Pinpoint the cell where the given text exists, returning its [x, y] midpoint coordinate. 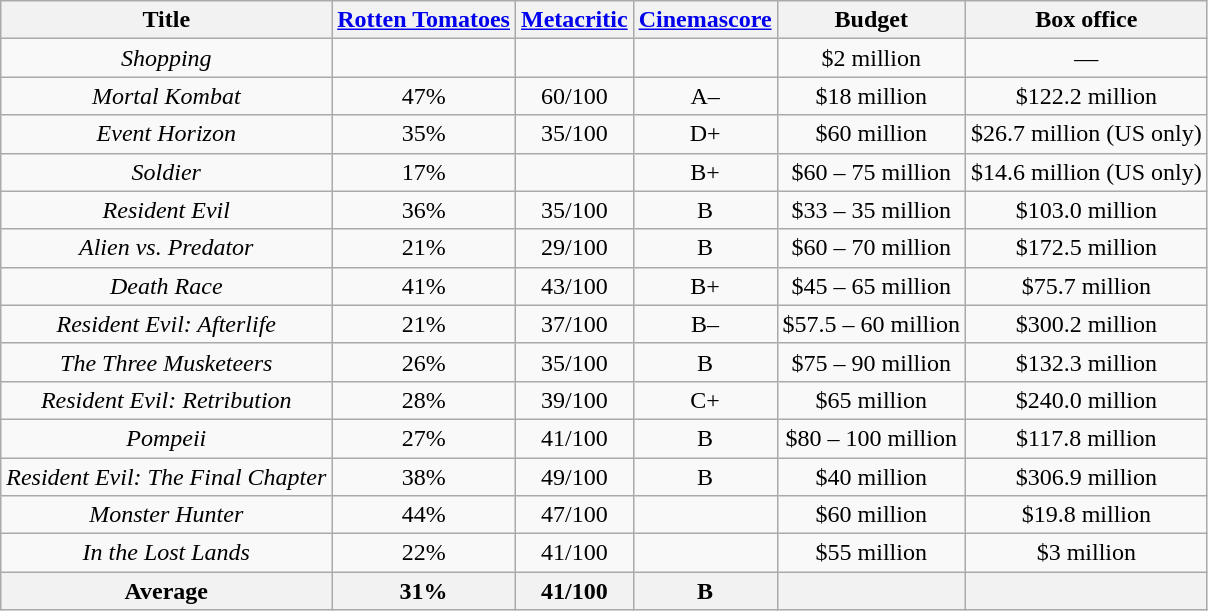
Alien vs. Predator [166, 248]
Average [166, 591]
$14.6 million (US only) [1086, 172]
38% [424, 477]
$57.5 – 60 million [871, 324]
Resident Evil: The Final Chapter [166, 477]
60/100 [574, 96]
Monster Hunter [166, 515]
28% [424, 400]
22% [424, 553]
$45 – 65 million [871, 286]
$65 million [871, 400]
$33 – 35 million [871, 210]
$75.7 million [1086, 286]
44% [424, 515]
A– [705, 96]
26% [424, 362]
$117.8 million [1086, 438]
37/100 [574, 324]
Resident Evil: Afterlife [166, 324]
27% [424, 438]
29/100 [574, 248]
Soldier [166, 172]
Cinemascore [705, 20]
47% [424, 96]
$132.3 million [1086, 362]
Box office [1086, 20]
$3 million [1086, 553]
$306.9 million [1086, 477]
39/100 [574, 400]
17% [424, 172]
Budget [871, 20]
$60 – 70 million [871, 248]
41% [424, 286]
$172.5 million [1086, 248]
$2 million [871, 58]
$75 – 90 million [871, 362]
Resident Evil: Retribution [166, 400]
$60 – 75 million [871, 172]
31% [424, 591]
Title [166, 20]
$300.2 million [1086, 324]
Rotten Tomatoes [424, 20]
Event Horizon [166, 134]
$18 million [871, 96]
$103.0 million [1086, 210]
47/100 [574, 515]
Pompeii [166, 438]
Resident Evil [166, 210]
35% [424, 134]
D+ [705, 134]
C+ [705, 400]
Metacritic [574, 20]
The Three Musketeers [166, 362]
$122.2 million [1086, 96]
43/100 [574, 286]
In the Lost Lands [166, 553]
36% [424, 210]
B– [705, 324]
Mortal Kombat [166, 96]
$240.0 million [1086, 400]
49/100 [574, 477]
$19.8 million [1086, 515]
Death Race [166, 286]
$80 – 100 million [871, 438]
$55 million [871, 553]
$26.7 million (US only) [1086, 134]
— [1086, 58]
Shopping [166, 58]
$40 million [871, 477]
